Determine the (X, Y) coordinate at the center of the cell enclosing the given text.  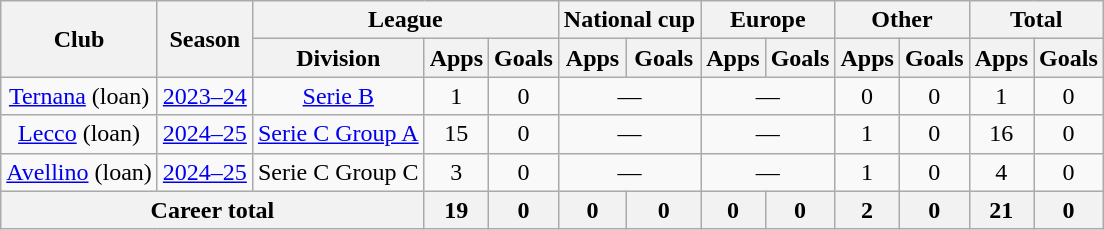
16 (1001, 134)
Career total (212, 210)
Other (902, 20)
3 (456, 172)
Division (338, 58)
4 (1001, 172)
15 (456, 134)
League (405, 20)
19 (456, 210)
National cup (629, 20)
Serie C Group A (338, 134)
Club (80, 39)
Serie C Group C (338, 172)
Europe (768, 20)
2 (867, 210)
Total (1036, 20)
Avellino (loan) (80, 172)
Season (204, 39)
2023–24 (204, 96)
Ternana (loan) (80, 96)
Lecco (loan) (80, 134)
21 (1001, 210)
Serie B (338, 96)
